Provide the [x, y] coordinate of the cell's center where the given text is located.  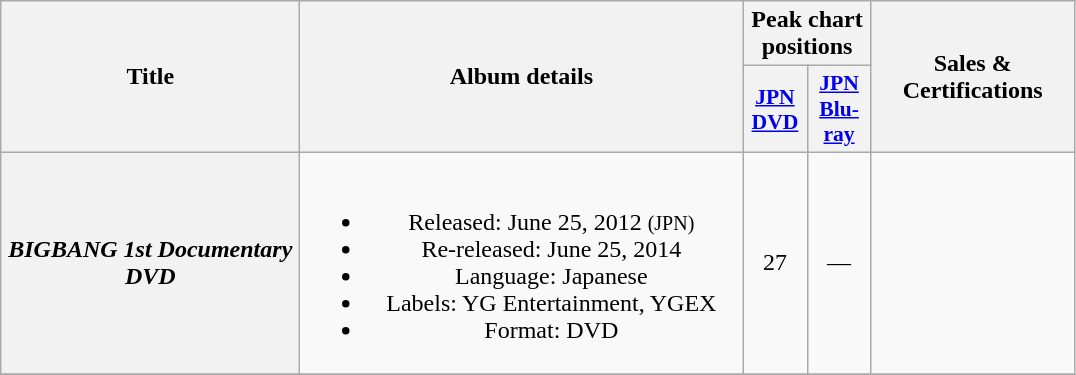
Released: June 25, 2012 (JPN)Re-released: June 25, 2014Language: JapaneseLabels: YG Entertainment, YGEXFormat: DVD [522, 262]
Album details [522, 77]
JPNBlu-ray [839, 110]
27 [775, 262]
JPNDVD [775, 110]
Title [150, 77]
Peak chart positions [807, 34]
Sales & Certifications [972, 77]
BIGBANG 1st Documentary DVD [150, 262]
— [839, 262]
